Return [X, Y] of the center of cell containing provided text 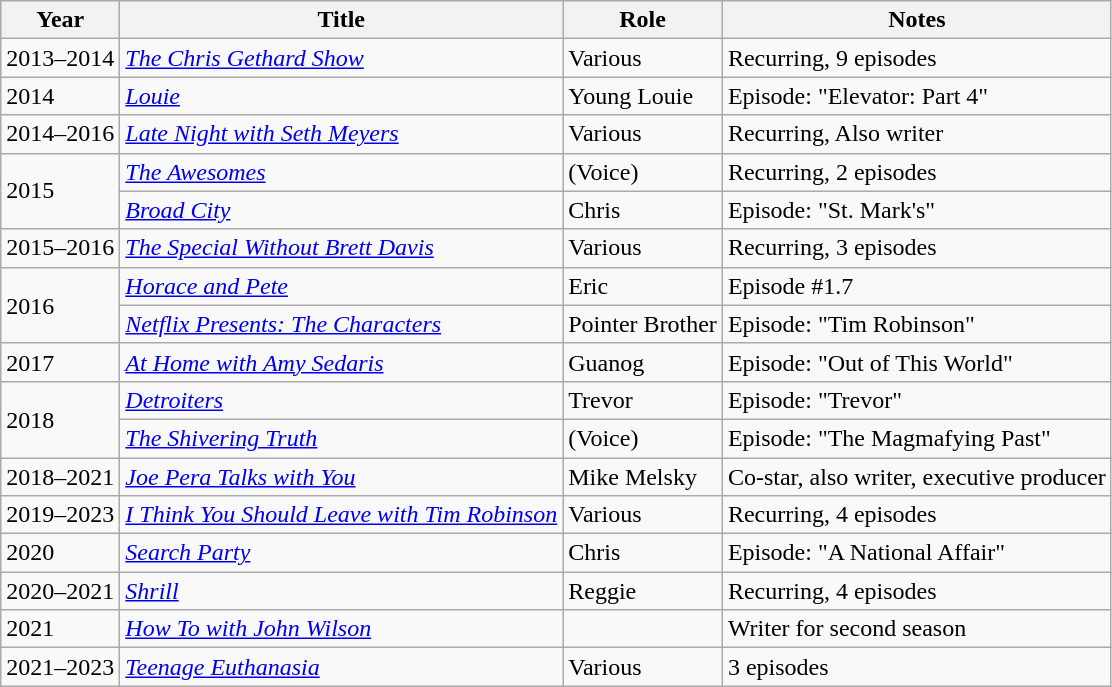
Episode: "Elevator: Part 4" [916, 96]
The Shivering Truth [342, 438]
Role [643, 20]
The Awesomes [342, 172]
Late Night with Seth Meyers [342, 134]
Guanog [643, 362]
Netflix Presents: The Characters [342, 324]
Episode: "Trevor" [916, 400]
The Chris Gethard Show [342, 58]
Episode: "A National Affair" [916, 553]
Episode: "The Magmafying Past" [916, 438]
3 episodes [916, 667]
Search Party [342, 553]
Reggie [643, 591]
2015 [60, 191]
Notes [916, 20]
Title [342, 20]
2015–2016 [60, 248]
2020 [60, 553]
At Home with Amy Sedaris [342, 362]
2018–2021 [60, 477]
Episode: "St. Mark's" [916, 210]
Episode: "Out of This World" [916, 362]
How To with John Wilson [342, 629]
Shrill [342, 591]
Young Louie [643, 96]
The Special Without Brett Davis [342, 248]
Recurring, 3 episodes [916, 248]
Joe Pera Talks with You [342, 477]
I Think You Should Leave with Tim Robinson [342, 515]
2019–2023 [60, 515]
Broad City [342, 210]
Trevor [643, 400]
Co-star, also writer, executive producer [916, 477]
2021–2023 [60, 667]
Writer for second season [916, 629]
2014–2016 [60, 134]
Horace and Pete [342, 286]
2016 [60, 305]
Mike Melsky [643, 477]
2018 [60, 419]
Eric [643, 286]
Detroiters [342, 400]
Teenage Euthanasia [342, 667]
Episode: "Tim Robinson" [916, 324]
Episode #1.7 [916, 286]
Year [60, 20]
2013–2014 [60, 58]
Louie [342, 96]
Recurring, Also writer [916, 134]
Recurring, 9 episodes [916, 58]
2017 [60, 362]
Pointer Brother [643, 324]
Recurring, 2 episodes [916, 172]
2014 [60, 96]
2020–2021 [60, 591]
2021 [60, 629]
